Pinpoint the cell where the given text exists, returning its [x, y] midpoint coordinate. 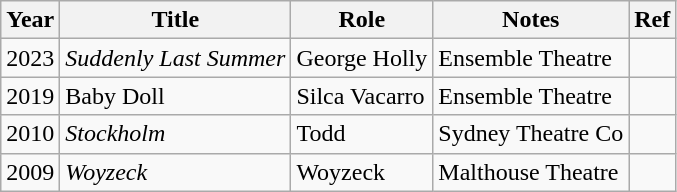
Notes [531, 20]
Role [362, 20]
George Holly [362, 58]
Title [176, 20]
Baby Doll [176, 96]
Year [30, 20]
Todd [362, 134]
Silca Vacarro [362, 96]
2009 [30, 172]
2019 [30, 96]
2023 [30, 58]
Ref [652, 20]
Malthouse Theatre [531, 172]
2010 [30, 134]
Stockholm [176, 134]
Sydney Theatre Co [531, 134]
Suddenly Last Summer [176, 58]
